Locate the cell with the specified text and output its [x, y] center coordinate. 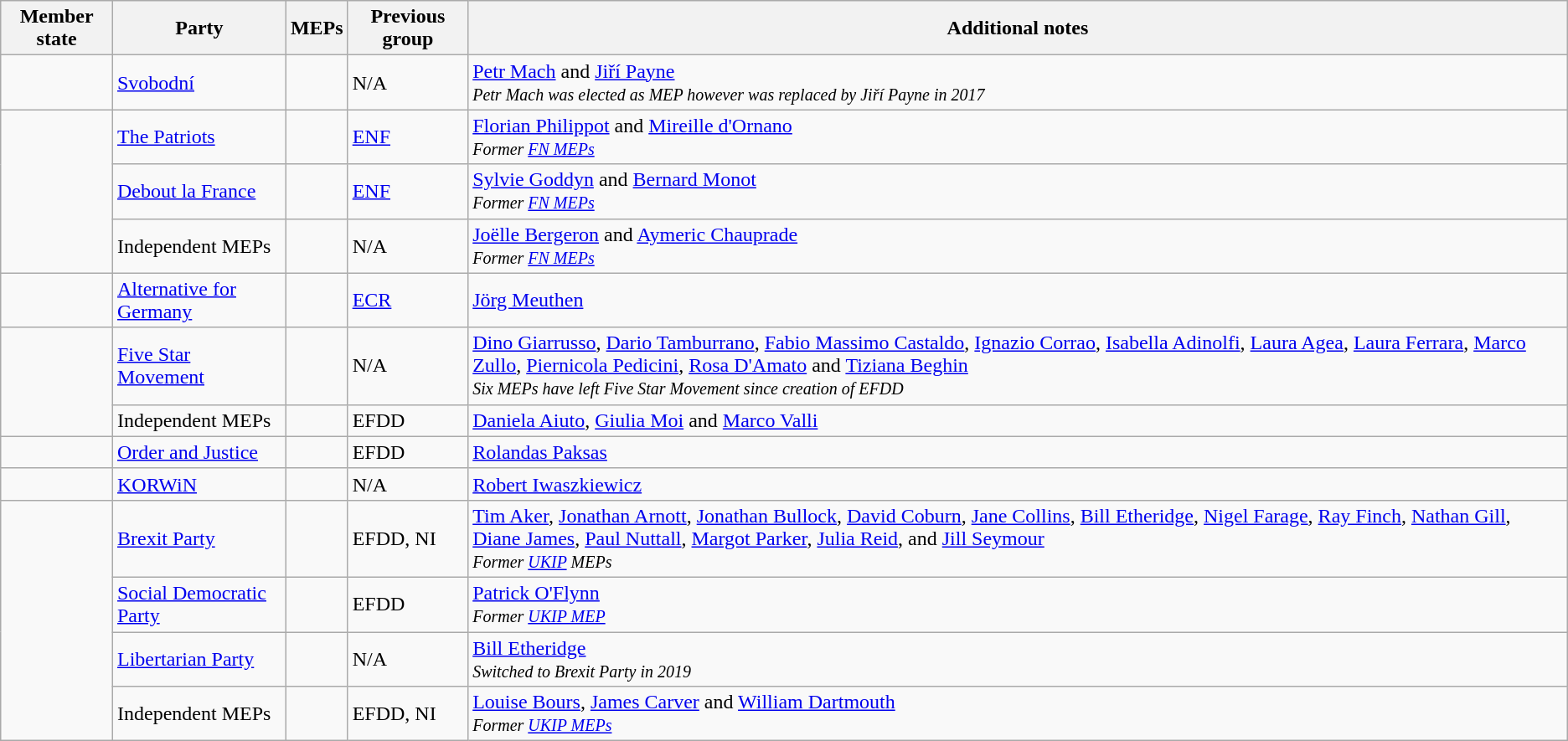
The Patriots [199, 137]
Svobodní [199, 82]
Rolandas Paksas [1019, 452]
Order and Justice [199, 452]
Brexit Party [199, 538]
Alternative for Germany [199, 300]
Member state [57, 28]
Jörg Meuthen [1019, 300]
Louise Bours, James Carver and William Dartmouth Former UKIP MEPs [1019, 713]
MEPs [317, 28]
Bill Etheridge Switched to Brexit Party in 2019 [1019, 658]
Patrick O'Flynn Former UKIP MEP [1019, 605]
KORWiN [199, 484]
Social Democratic Party [199, 605]
Party [199, 28]
Previous group [408, 28]
Daniela Aiuto, Giulia Moi and Marco Valli [1019, 420]
Joëlle Bergeron and Aymeric ChaupradeFormer FN MEPs [1019, 246]
Debout la France [199, 191]
Florian Philippot and Mireille d'Ornano Former FN MEPs [1019, 137]
ECR [408, 300]
Libertarian Party [199, 658]
Five Star Movement [199, 366]
Robert Iwaszkiewicz [1019, 484]
Petr Mach and Jiří Payne Petr Mach was elected as MEP however was replaced by Jiří Payne in 2017 [1019, 82]
Sylvie Goddyn and Bernard Monot Former FN MEPs [1019, 191]
Additional notes [1019, 28]
